Capture the cell that displays the provided text and extract its (x, y) central coordinate. 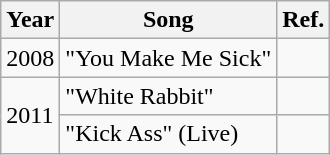
2008 (30, 58)
Year (30, 20)
2011 (30, 115)
"You Make Me Sick" (168, 58)
"Kick Ass" (Live) (168, 134)
Ref. (304, 20)
Song (168, 20)
"White Rabbit" (168, 96)
